Pinpoint the cell where the given text exists, returning its (X, Y) midpoint coordinate. 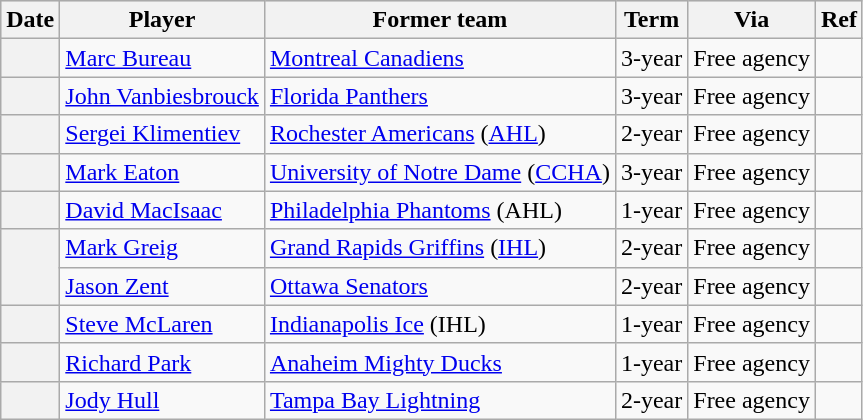
Rochester Americans (AHL) (440, 134)
Mark Eaton (162, 172)
Philadelphia Phantoms (AHL) (440, 210)
Sergei Klimentiev (162, 134)
Anaheim Mighty Ducks (440, 362)
Montreal Canadiens (440, 58)
Former team (440, 20)
Indianapolis Ice (IHL) (440, 324)
Tampa Bay Lightning (440, 400)
University of Notre Dame (CCHA) (440, 172)
David MacIsaac (162, 210)
Grand Rapids Griffins (IHL) (440, 248)
Ottawa Senators (440, 286)
Jason Zent (162, 286)
Steve McLaren (162, 324)
Mark Greig (162, 248)
Date (30, 20)
Marc Bureau (162, 58)
Via (752, 20)
Richard Park (162, 362)
Term (651, 20)
Florida Panthers (440, 96)
Ref (838, 20)
Jody Hull (162, 400)
John Vanbiesbrouck (162, 96)
Player (162, 20)
